Determine the [X, Y] coordinate at the center of the cell enclosing the given text.  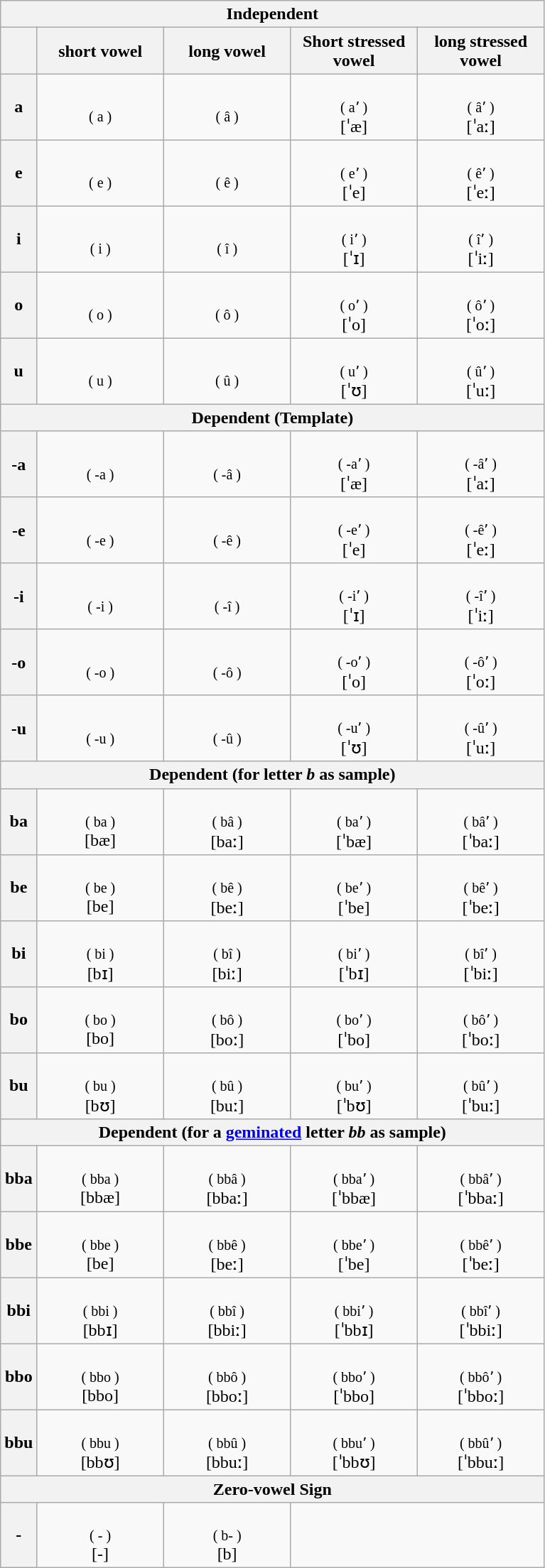
Zero-vowel Sign [273, 1489]
Independent [273, 14]
‌( bbi )[bbɪ] [100, 1311]
‌( -a ) [100, 464]
‌( ôʼ )[ˈoː] [480, 305]
‌( uʼ )[ˈʊ] [354, 371]
‌( bbâ )[bbaː] [227, 1179]
‌( -âʼ )[ˈaː] [480, 464]
‌( -iʼ )[ˈɪ] [354, 597]
bba [18, 1179]
‌( bboʼ )[ˈbbo] [354, 1376]
‌( -eʼ )[ˈe] [354, 530]
‌( ê ) [227, 173]
‌( -uʼ )[ˈʊ] [354, 729]
‌( -ûʼ )[ˈuː] [480, 729]
‌( â ) [227, 107]
‌( u ) [100, 371]
‌( aʼ )[ˈæ] [354, 107]
‌( bê )[beː] [227, 888]
long stressed vowel [480, 51]
‌( -e ) [100, 530]
‌( bbô )[bboː] [227, 1376]
‌( bî )[biː] [227, 953]
-u [18, 729]
-o [18, 662]
‌( bêʼ )[ˈbeː] [480, 888]
‌( bbeʼ )[ˈbe] [354, 1244]
long vowel [227, 51]
‌( bâ )[baː] [227, 821]
‌( - )[-] [100, 1535]
Short stressed vowel [354, 51]
bu [18, 1085]
a [18, 107]
‌( êʼ )[ˈeː] [480, 173]
‌( bo )[bo] [100, 1020]
‌( bbu )[bbʊ] [100, 1443]
‌( -â ) [227, 464]
‌( bbû )[bbuː] [227, 1443]
‌( ba )[bæ] [100, 821]
o [18, 305]
bbi [18, 1311]
‌( eʼ )[ˈe] [354, 173]
bo [18, 1020]
‌( bbiʼ )[ˈbbɪ] [354, 1311]
‌( -i ) [100, 597]
‌( -ôʼ )[ˈoː] [480, 662]
‌( bbo )[bbo] [100, 1376]
‌( e ) [100, 173]
‌( bi )[bɪ] [100, 953]
‌( bâʼ )[ˈbaː] [480, 821]
‌( bbaʼ )[ˈbbæ] [354, 1179]
‌( âʼ )[ˈaː] [480, 107]
Dependent (Template) [273, 418]
‌( -aʼ )[ˈæ] [354, 464]
‌( bbêʼ )[ˈbeː] [480, 1244]
‌( bbê )[beː] [227, 1244]
-e [18, 530]
‌( î ) [227, 239]
‌( -û ) [227, 729]
ba [18, 821]
‌( biʼ )[ˈbɪ] [354, 953]
Dependent (for a geminated letter bb as sample) [273, 1132]
‌( be )[be] [100, 888]
‌( -îʼ )[ˈiː] [480, 597]
‌( -u ) [100, 729]
‌( -o ) [100, 662]
bbu [18, 1443]
‌( bbôʼ )[ˈbboː] [480, 1376]
be [18, 888]
Dependent (for letter b as sample) [273, 775]
‌( bô )[boː] [227, 1020]
bbe [18, 1244]
‌( boʼ )[ˈbo] [354, 1020]
‌( buʼ )[ˈbʊ] [354, 1085]
‌( bbâʼ )[ˈbbaː] [480, 1179]
- [18, 1535]
‌( bbe )[be] [100, 1244]
‌( a ) [100, 107]
bbo [18, 1376]
‌( bbûʼ )[ˈbbuː] [480, 1443]
‌( -ô ) [227, 662]
‌( bu )[bʊ] [100, 1085]
‌( -î ) [227, 597]
‌( -êʼ )[ˈeː] [480, 530]
‌( ô ) [227, 305]
‌( -oʼ )[ˈo] [354, 662]
‌( bbî )[bbiː] [227, 1311]
‌( iʼ )[ˈɪ] [354, 239]
-a [18, 464]
‌( bôʼ )[ˈboː] [480, 1020]
‌( bba )[bbæ] [100, 1179]
‌( ûʼ )[ˈuː] [480, 371]
‌( beʼ )[ˈbe] [354, 888]
‌( o ) [100, 305]
i [18, 239]
‌( i ) [100, 239]
‌( -ê ) [227, 530]
‌( îʼ )[ˈiː] [480, 239]
‌( bîʼ )[ˈbiː] [480, 953]
-i [18, 597]
‌( bbîʼ )[ˈbbiː] [480, 1311]
‌( bbuʼ )[ˈbbʊ] [354, 1443]
‌( b- )[b] [227, 1535]
‌( bû )[buː] [227, 1085]
u [18, 371]
‌( oʼ )[ˈo] [354, 305]
e [18, 173]
‌( bûʼ )[ˈbuː] [480, 1085]
‌( baʼ )[ˈbæ] [354, 821]
bi [18, 953]
short vowel [100, 51]
‌( û ) [227, 371]
